Capture the cell that displays the provided text and extract its (x, y) central coordinate. 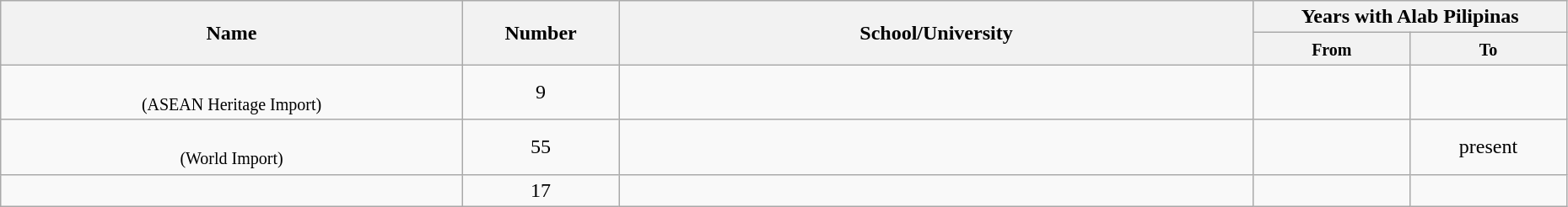
present (1489, 146)
17 (541, 190)
From (1332, 49)
Number (541, 33)
Years with Alab Pilipinas (1410, 17)
(World Import) (232, 146)
To (1489, 49)
Name (232, 33)
9 (541, 93)
School/University (936, 33)
55 (541, 146)
(ASEAN Heritage Import) (232, 93)
